Determine the [x, y] coordinate at the center of the cell enclosing the given text.  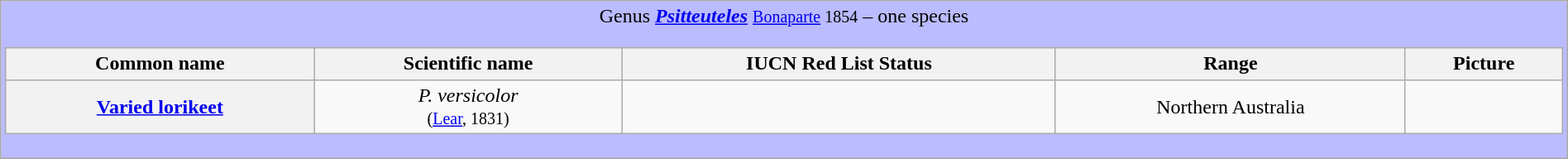
Northern Australia [1231, 106]
P. versicolor (Lear, 1831) [468, 106]
Range [1231, 64]
Common name [160, 64]
Scientific name [468, 64]
IUCN Red List Status [839, 64]
Picture [1484, 64]
Varied lorikeet [160, 106]
